Detect which cell encompasses the target text, then output its (X, Y) center coordinate. 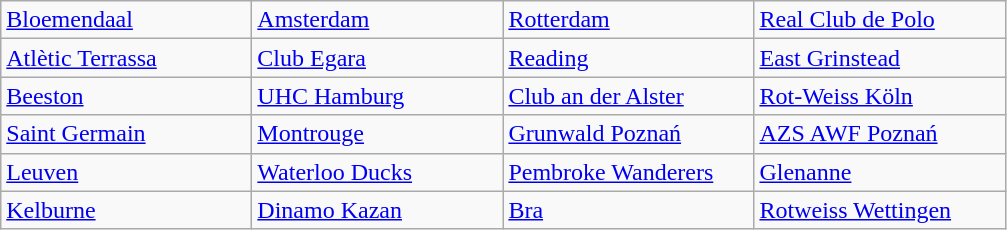
Atlètic Terrassa (126, 58)
Pembroke Wanderers (628, 172)
Leuven (126, 172)
Rotterdam (628, 20)
Bra (628, 210)
Club an der Alster (628, 96)
Bloemendaal (126, 20)
Reading (628, 58)
Real Club de Polo (880, 20)
Club Egara (378, 58)
East Grinstead (880, 58)
Waterloo Ducks (378, 172)
Grunwald Poznań (628, 134)
Kelburne (126, 210)
Saint Germain (126, 134)
Rotweiss Wettingen (880, 210)
Glenanne (880, 172)
Amsterdam (378, 20)
Beeston (126, 96)
Montrouge (378, 134)
Dinamo Kazan (378, 210)
AZS AWF Poznań (880, 134)
Rot-Weiss Köln (880, 96)
UHC Hamburg (378, 96)
